Identify which cell holds the provided text, then report its (X, Y) central coordinate. 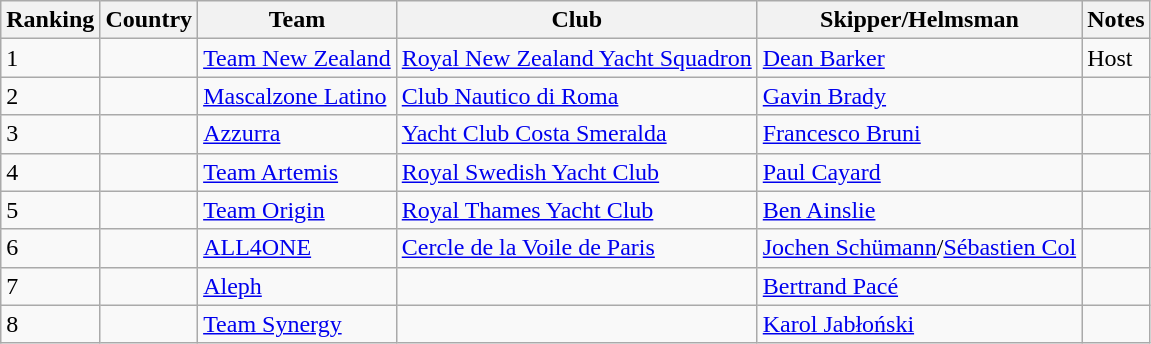
2 (50, 96)
Team Artemis (298, 172)
Team Origin (298, 210)
6 (50, 248)
Yacht Club Costa Smeralda (576, 134)
Ranking (50, 20)
5 (50, 210)
Royal Swedish Yacht Club (576, 172)
ALL4ONE (298, 248)
Club (576, 20)
Paul Cayard (919, 172)
Notes (1116, 20)
Royal New Zealand Yacht Squadron (576, 58)
Aleph (298, 286)
4 (50, 172)
Karol Jabłoński (919, 324)
1 (50, 58)
3 (50, 134)
Club Nautico di Roma (576, 96)
Cercle de la Voile de Paris (576, 248)
Host (1116, 58)
7 (50, 286)
Azzurra (298, 134)
Royal Thames Yacht Club (576, 210)
Gavin Brady (919, 96)
Jochen Schümann/Sébastien Col (919, 248)
Team (298, 20)
Team Synergy (298, 324)
Country (149, 20)
Mascalzone Latino (298, 96)
Skipper/Helmsman (919, 20)
Dean Barker (919, 58)
Team New Zealand (298, 58)
Ben Ainslie (919, 210)
8 (50, 324)
Bertrand Pacé (919, 286)
Francesco Bruni (919, 134)
